Return (x, y) of the center of cell containing provided text 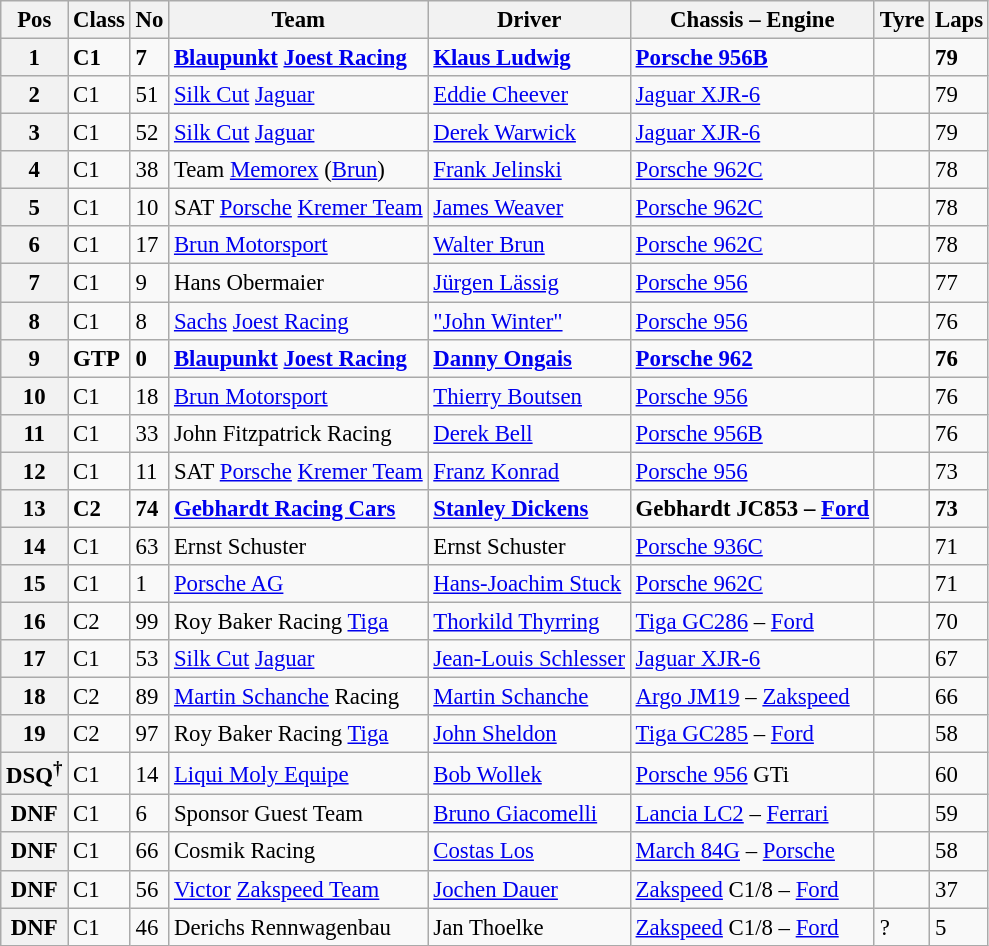
Pos (34, 20)
Bruno Giacomelli (529, 814)
GTP (100, 358)
Stanley Dickens (529, 509)
Gebhardt JC853 – Ford (752, 509)
46 (149, 927)
Driver (529, 20)
Liqui Moly Equipe (298, 774)
37 (960, 889)
Eddie Cheever (529, 95)
Martin Schanche (529, 697)
77 (960, 283)
Porsche 936C (752, 546)
John Fitzpatrick Racing (298, 433)
Franz Konrad (529, 471)
DSQ† (34, 774)
Lancia LC2 – Ferrari (752, 814)
Sponsor Guest Team (298, 814)
Chassis – Engine (752, 20)
Porsche 962 (752, 358)
Tiga GC286 – Ford (752, 621)
Jan Thoelke (529, 927)
59 (960, 814)
Klaus Ludwig (529, 58)
Derek Bell (529, 433)
Frank Jelinski (529, 170)
Hans Obermaier (298, 283)
March 84G – Porsche (752, 852)
0 (149, 358)
Bob Wollek (529, 774)
Porsche 956 GTi (752, 774)
Thorkild Thyrring (529, 621)
Laps (960, 20)
No (149, 20)
Walter Brun (529, 245)
4 (34, 170)
3 (34, 133)
"John Winter" (529, 321)
James Weaver (529, 208)
74 (149, 509)
15 (34, 584)
Thierry Boutsen (529, 396)
67 (960, 659)
Cosmik Racing (298, 852)
Derek Warwick (529, 133)
97 (149, 734)
Tiga GC285 – Ford (752, 734)
Jochen Dauer (529, 889)
51 (149, 95)
Jürgen Lässig (529, 283)
Team Memorex (Brun) (298, 170)
Jean-Louis Schlesser (529, 659)
53 (149, 659)
38 (149, 170)
56 (149, 889)
Costas Los (529, 852)
19 (34, 734)
Victor Zakspeed Team (298, 889)
Sachs Joest Racing (298, 321)
70 (960, 621)
John Sheldon (529, 734)
12 (34, 471)
Porsche AG (298, 584)
Hans-Joachim Stuck (529, 584)
Class (100, 20)
Derichs Rennwagenbau (298, 927)
99 (149, 621)
63 (149, 546)
2 (34, 95)
Argo JM19 – Zakspeed (752, 697)
Tyre (902, 20)
13 (34, 509)
Gebhardt Racing Cars (298, 509)
52 (149, 133)
60 (960, 774)
33 (149, 433)
Team (298, 20)
Danny Ongais (529, 358)
Martin Schanche Racing (298, 697)
89 (149, 697)
16 (34, 621)
? (902, 927)
